Determine the (x, y) coordinate at the center of the cell enclosing the given text.  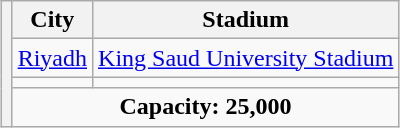
Stadium (246, 20)
Capacity: 25,000 (206, 107)
Riyadh (52, 58)
King Saud University Stadium (246, 58)
City (52, 20)
